Search for the cell housing the specified text and yield its (X, Y) center coordinate. 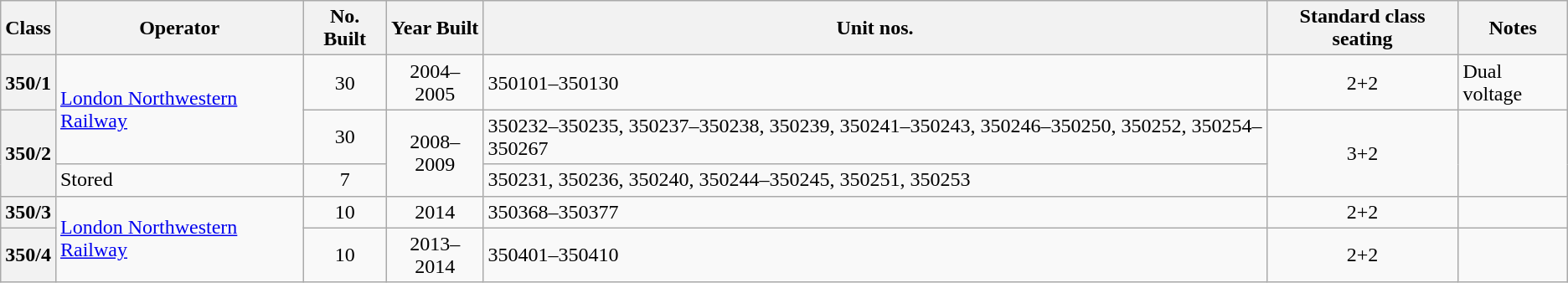
350401–350410 (874, 255)
2013–2014 (436, 255)
Dual voltage (1513, 82)
Class (28, 28)
Stored (179, 180)
350231, 350236, 350240, 350244–350245, 350251, 350253 (874, 180)
350/1 (28, 82)
Operator (179, 28)
350/4 (28, 255)
350232–350235, 350237–350238, 350239, 350241–350243, 350246–350250, 350252, 350254–350267 (874, 137)
Notes (1513, 28)
Year Built (436, 28)
350101–350130 (874, 82)
2014 (436, 212)
350/3 (28, 212)
No. Built (345, 28)
7 (345, 180)
350368–350377 (874, 212)
2004–2005 (436, 82)
Standard class seating (1362, 28)
3+2 (1362, 152)
2008–2009 (436, 152)
350/2 (28, 152)
Unit nos. (874, 28)
